Capture the cell that displays the provided text and extract its (x, y) central coordinate. 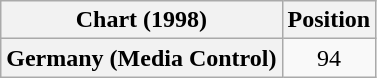
94 (329, 58)
Germany (Media Control) (142, 58)
Chart (1998) (142, 20)
Position (329, 20)
